Identify which cell holds the provided text, then report its [X, Y] central coordinate. 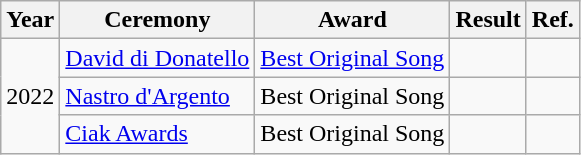
Ref. [552, 20]
Result [488, 20]
Nastro d'Argento [158, 96]
2022 [30, 96]
Year [30, 20]
Ceremony [158, 20]
Ciak Awards [158, 134]
David di Donatello [158, 58]
Award [352, 20]
